Extract the (x, y) coordinate from the center of the cell holding the provided text.  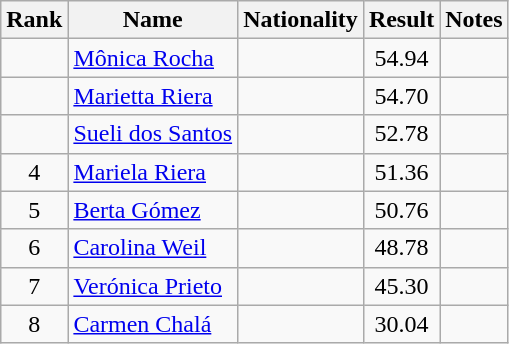
Carmen Chalá (153, 324)
Mônica Rocha (153, 58)
6 (34, 248)
Mariela Riera (153, 172)
51.36 (401, 172)
4 (34, 172)
7 (34, 286)
50.76 (401, 210)
8 (34, 324)
5 (34, 210)
Carolina Weil (153, 248)
45.30 (401, 286)
54.94 (401, 58)
Rank (34, 20)
Verónica Prieto (153, 286)
52.78 (401, 134)
Name (153, 20)
Notes (474, 20)
Marietta Riera (153, 96)
Berta Gómez (153, 210)
48.78 (401, 248)
Result (401, 20)
30.04 (401, 324)
54.70 (401, 96)
Sueli dos Santos (153, 134)
Nationality (301, 20)
